Search for the cell housing the specified text and yield its (x, y) center coordinate. 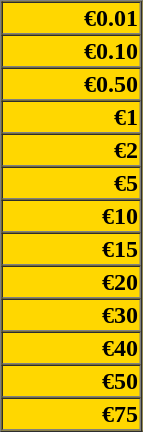
€15 (72, 248)
€50 (72, 380)
€2 (72, 150)
€5 (72, 182)
€30 (72, 314)
€75 (72, 414)
€1 (72, 116)
€0.50 (72, 84)
€40 (72, 348)
€10 (72, 216)
€0.01 (72, 18)
€0.10 (72, 50)
€20 (72, 282)
